Output the [X, Y] coordinate of the center of the cell containing the given text.  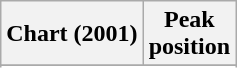
Peak position [189, 34]
Chart (2001) [72, 34]
